Search for the cell housing the specified text and yield its [X, Y] center coordinate. 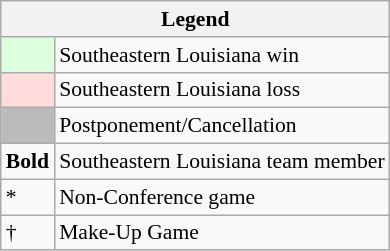
† [28, 233]
Southeastern Louisiana win [222, 55]
* [28, 197]
Non-Conference game [222, 197]
Make-Up Game [222, 233]
Southeastern Louisiana team member [222, 162]
Southeastern Louisiana loss [222, 90]
Postponement/Cancellation [222, 126]
Bold [28, 162]
Legend [196, 19]
